Return [X, Y] of the center of cell containing provided text 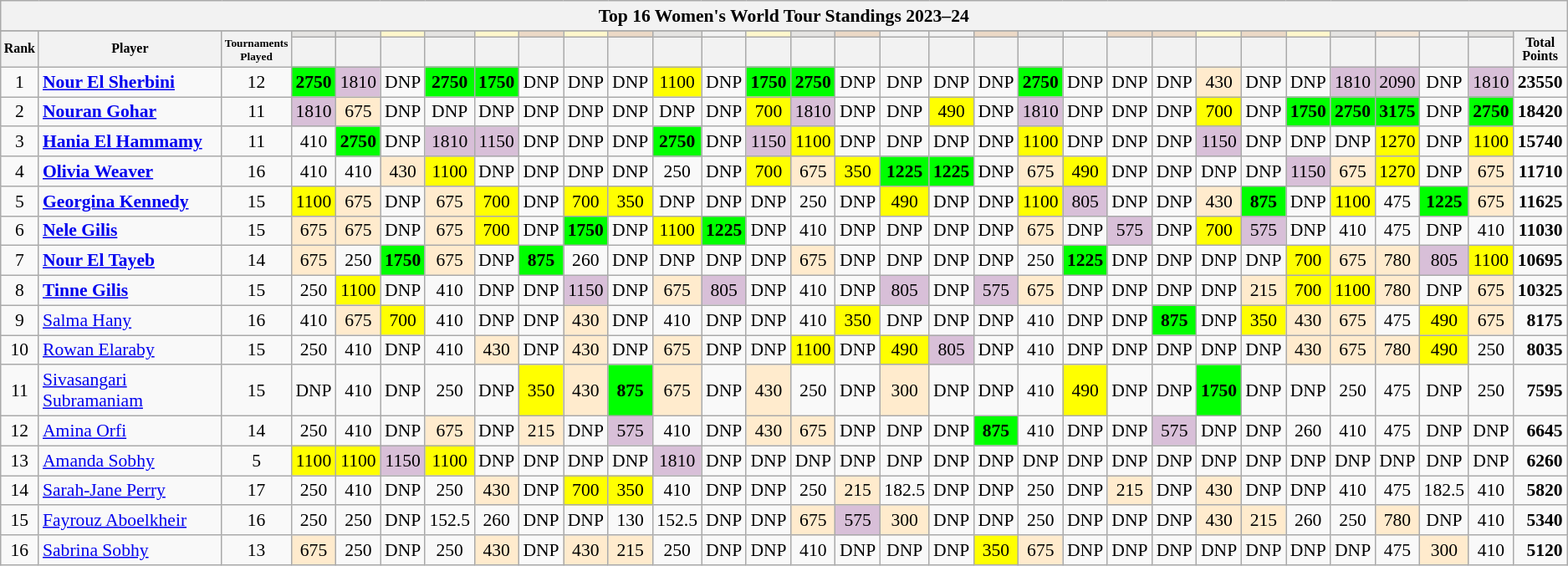
Amina Orfi [130, 431]
Top 16 Women's World Tour Standings 2023–24 [784, 16]
2 [20, 112]
5340 [1540, 521]
Sarah-Jane Perry [130, 491]
Player [130, 49]
Rank [20, 49]
2090 [1397, 82]
TotalPoints [1540, 49]
5120 [1540, 550]
7 [20, 261]
Sivasangari Subramaniam [130, 391]
4 [20, 171]
8035 [1540, 350]
Hania El Hammamy [130, 142]
11625 [1540, 201]
10 [20, 350]
Olivia Weaver [130, 171]
18420 [1540, 112]
3 [20, 142]
7595 [1540, 391]
Nour El Sherbini [130, 82]
Fayrouz Aboelkheir [130, 521]
11030 [1540, 231]
3175 [1397, 112]
Salma Hany [130, 320]
6645 [1540, 431]
Nouran Gohar [130, 112]
10325 [1540, 291]
23550 [1540, 82]
8 [20, 291]
Nour El Tayeb [130, 261]
6 [20, 231]
9 [20, 320]
6260 [1540, 461]
Georgina Kennedy [130, 201]
15740 [1540, 142]
Tinne Gilis [130, 291]
1 [20, 82]
130 [631, 521]
Amanda Sobhy [130, 461]
TournamentsPlayed [257, 49]
Sabrina Sobhy [130, 550]
8175 [1540, 320]
5820 [1540, 491]
10695 [1540, 261]
Rowan Elaraby [130, 350]
11710 [1540, 171]
Nele Gilis [130, 231]
17 [257, 491]
